Detect which cell encompasses the target text, then output its (x, y) center coordinate. 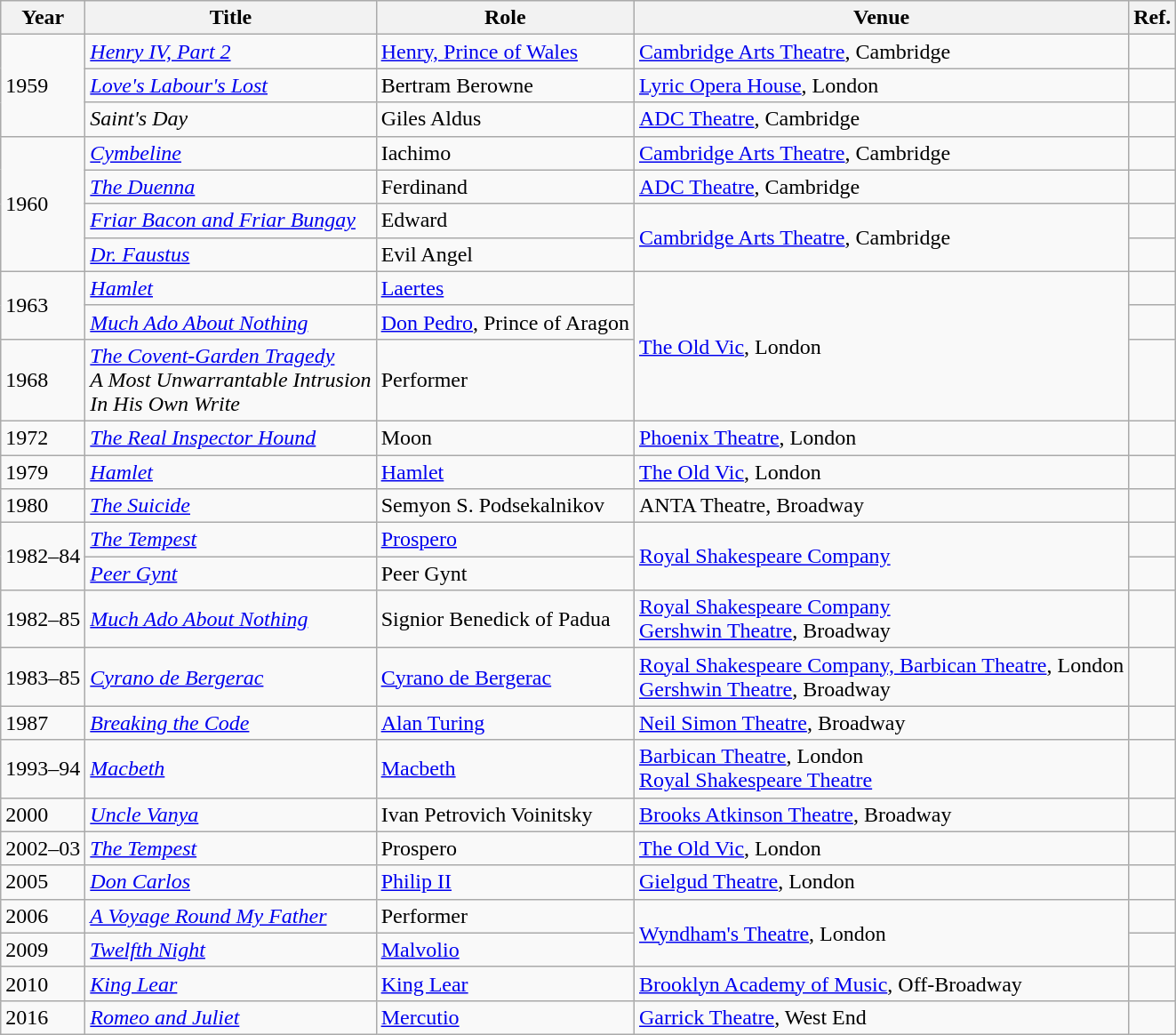
Royal Shakespeare Company, Barbican Theatre, LondonGershwin Theatre, Broadway (881, 678)
1987 (43, 723)
1972 (43, 437)
The Suicide (231, 506)
Breaking the Code (231, 723)
2000 (43, 814)
The Real Inspector Hound (231, 437)
Mercutio (505, 1017)
Twelfth Night (231, 950)
Dr. Faustus (231, 254)
1982–84 (43, 557)
Barbican Theatre, London Royal Shakespeare Theatre (881, 768)
A Voyage Round My Father (231, 916)
Brooks Atkinson Theatre, Broadway (881, 814)
Love's Labour's Lost (231, 85)
Ferdinand (505, 187)
ANTA Theatre, Broadway (881, 506)
Royal Shakespeare CompanyGershwin Theatre, Broadway (881, 619)
Don Pedro, Prince of Aragon (505, 322)
Role (505, 18)
Signior Benedick of Padua (505, 619)
Giles Aldus (505, 119)
2005 (43, 882)
2006 (43, 916)
Neil Simon Theatre, Broadway (881, 723)
Malvolio (505, 950)
Edward (505, 221)
1983–85 (43, 678)
Year (43, 18)
Philip II (505, 882)
Don Carlos (231, 882)
Moon (505, 437)
Henry, Prince of Wales (505, 52)
Wyndham's Theatre, London (881, 933)
Title (231, 18)
The Covent-Garden Tragedy A Most Unwarrantable Intrusion In His Own Write (231, 380)
Uncle Vanya (231, 814)
Laertes (505, 288)
Royal Shakespeare Company (881, 557)
Romeo and Juliet (231, 1017)
1993–94 (43, 768)
2010 (43, 983)
Brooklyn Academy of Music, Off-Broadway (881, 983)
2002–03 (43, 848)
Lyric Opera House, London (881, 85)
Ref. (1152, 18)
Ivan Petrovich Voinitsky (505, 814)
Friar Bacon and Friar Bungay (231, 221)
Henry IV, Part 2 (231, 52)
The Duenna (231, 187)
2016 (43, 1017)
Phoenix Theatre, London (881, 437)
1963 (43, 305)
Venue (881, 18)
1959 (43, 85)
Saint's Day (231, 119)
1960 (43, 204)
1980 (43, 506)
Evil Angel (505, 254)
2009 (43, 950)
Cymbeline (231, 153)
1982–85 (43, 619)
Semyon S. Podsekalnikov (505, 506)
Iachimo (505, 153)
Garrick Theatre, West End (881, 1017)
Gielgud Theatre, London (881, 882)
Alan Turing (505, 723)
1968 (43, 380)
Bertram Berowne (505, 85)
1979 (43, 472)
